Pinpoint the cell where the given text exists, returning its (x, y) midpoint coordinate. 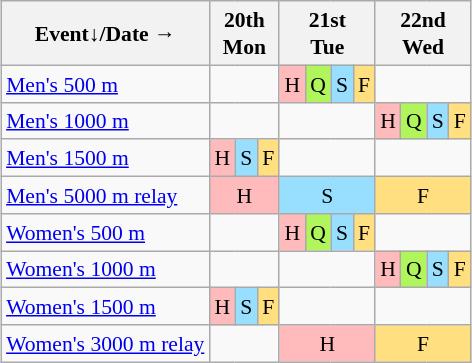
Women's 3000 m relay (105, 344)
Women's 500 m (105, 232)
22ndWed (423, 33)
Men's 500 m (105, 84)
Women's 1000 m (105, 268)
Men's 1000 m (105, 120)
20thMon (244, 33)
Women's 1500 m (105, 306)
Men's 1500 m (105, 158)
Men's 5000 m relay (105, 194)
Event↓/Date → (105, 33)
21stTue (327, 33)
